From the cell containing the given text, extract its center point as [x, y] coordinate. 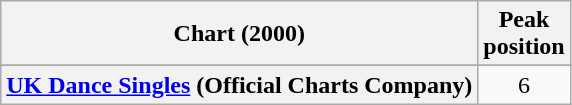
UK Dance Singles (Official Charts Company) [240, 85]
Peak position [524, 34]
6 [524, 85]
Chart (2000) [240, 34]
